Extract the (x, y) coordinate from the center of the cell holding the provided text.  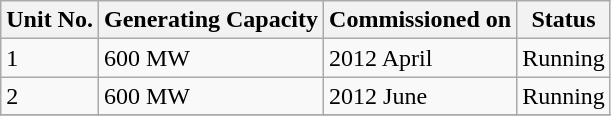
1 (50, 58)
2012 June (420, 96)
Generating Capacity (210, 20)
Status (564, 20)
2 (50, 96)
Unit No. (50, 20)
2012 April (420, 58)
Commissioned on (420, 20)
